Scan for the cell matching the given text and deliver its [X, Y] coordinate at center. 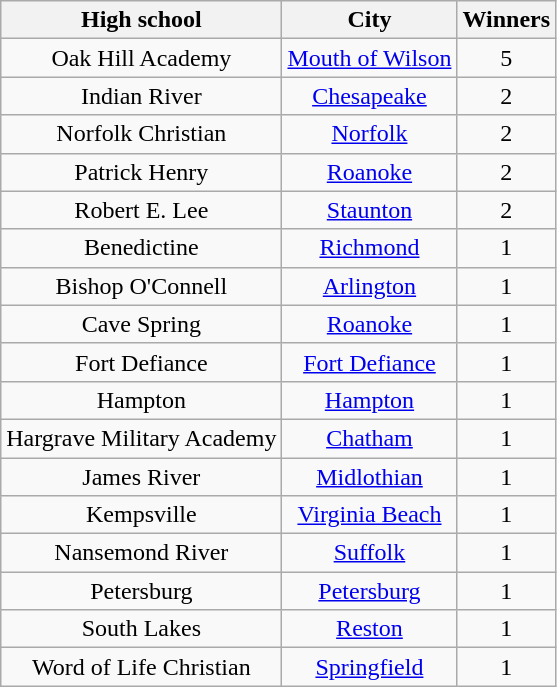
Reston [370, 629]
Midlothian [370, 477]
City [370, 20]
South Lakes [142, 629]
Nansemond River [142, 553]
Kempsville [142, 515]
Staunton [370, 210]
High school [142, 20]
Word of Life Christian [142, 667]
Chatham [370, 438]
Hargrave Military Academy [142, 438]
Suffolk [370, 553]
Indian River [142, 96]
Richmond [370, 248]
Norfolk Christian [142, 134]
Springfield [370, 667]
Arlington [370, 286]
Winners [506, 20]
Oak Hill Academy [142, 58]
Cave Spring [142, 324]
Mouth of Wilson [370, 58]
5 [506, 58]
James River [142, 477]
Norfolk [370, 134]
Chesapeake [370, 96]
Robert E. Lee [142, 210]
Benedictine [142, 248]
Patrick Henry [142, 172]
Virginia Beach [370, 515]
Bishop O'Connell [142, 286]
